Search for the cell housing the specified text and yield its (x, y) center coordinate. 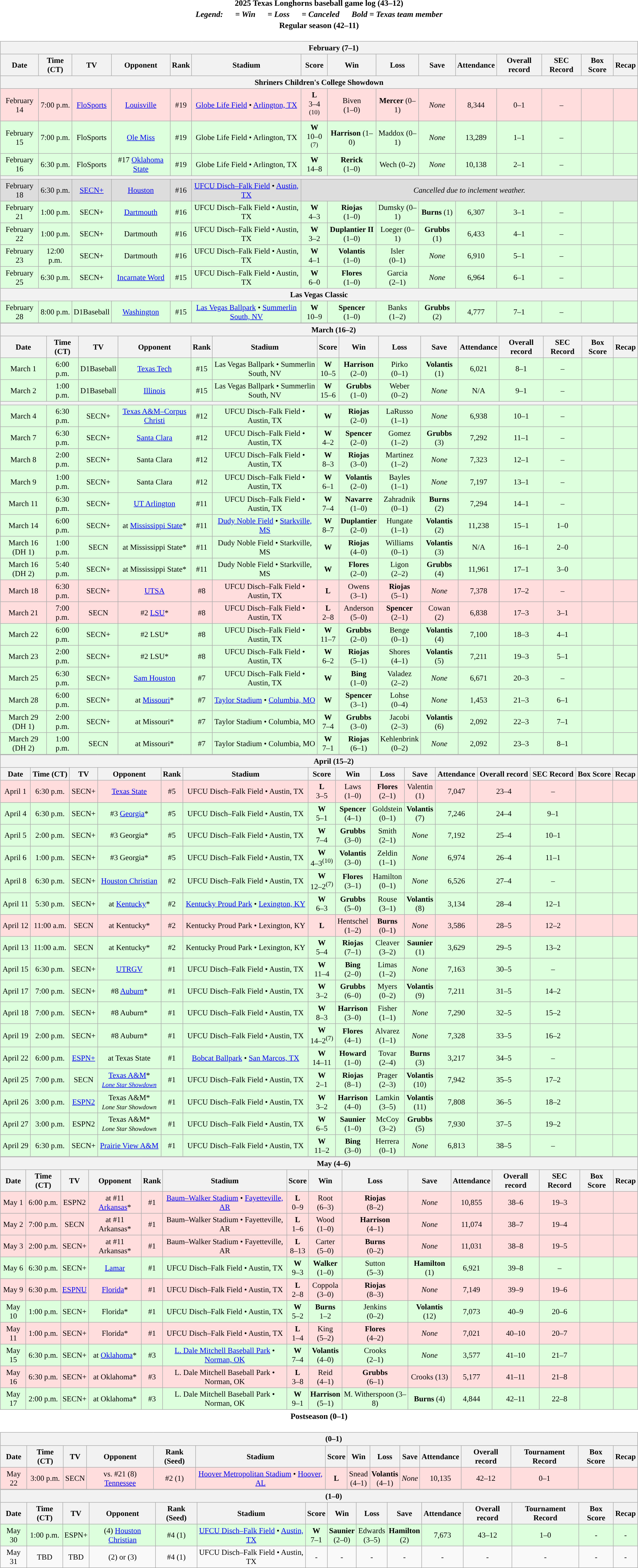
Rouse(3–1) (387, 904)
Lohse(0–4) (399, 700)
W6–5 (322, 1124)
37–5 (504, 1124)
19–6 (560, 1289)
L3–8 (297, 1377)
Hamilton(2) (404, 1535)
Zeldin(1–1) (387, 857)
Lamkin(3–5) (387, 1101)
3–0 (562, 569)
W6–3 (322, 904)
(0–1) (319, 1439)
March 29 (DH 1) (23, 722)
22–3 (521, 722)
31–5 (504, 991)
March 22 (23, 634)
W4–2 (328, 438)
Cancelled due to inclement weather. (469, 190)
W11–2 (322, 1145)
February 14 (20, 105)
Harrison(2–0) (359, 369)
Wech (0–2) (397, 164)
Riojas(8–3) (375, 1289)
L0–9 (297, 1202)
Grubbs (1) (437, 234)
W6–2 (328, 657)
April 1 (16, 791)
Williams(0–1) (399, 547)
Flores(4–2) (375, 1333)
W15–6 (328, 391)
21–3 (521, 700)
Grubbs(6–0) (353, 991)
7,290 (456, 1013)
Grubbs (2) (437, 312)
L1–6 (297, 1225)
Volantis(1–0) (351, 256)
29–5 (504, 947)
April 5 (16, 835)
38–7 (516, 1225)
6,938 (478, 416)
Root(6–3) (325, 1202)
Houston Christian (129, 881)
2–0 (562, 547)
Dumsky (0–1) (397, 212)
Goldstein(0–1) (387, 813)
Myers(0–2) (387, 991)
W14–11 (322, 1058)
19–5 (560, 1246)
Riojas(7–1) (353, 947)
Snead(4–1) (359, 1478)
Ole Miss (141, 137)
7,047 (456, 791)
April 18 (16, 1013)
Texas A&M–Corpus Christi (154, 416)
6,433 (476, 234)
March 7 (23, 438)
7,942 (456, 1080)
W4–3(10) (322, 857)
L3–4 (10) (314, 105)
4,844 (471, 1399)
21–8 (560, 1377)
10,855 (471, 1202)
Harrison (1–0) (351, 137)
38–6 (516, 1202)
Jacobi(2–3) (399, 722)
Shores(4–1) (399, 657)
6,910 (476, 256)
Isler(0–1) (397, 256)
Bing(3–0) (353, 1145)
19–4 (560, 1225)
April 22 (16, 1058)
May 15 (13, 1355)
Prairie View A&M (129, 1145)
April 8 (16, 881)
May 6 (13, 1268)
Riojas(8–2) (375, 1202)
W5–1 (322, 813)
7,149 (471, 1289)
13–2 (553, 947)
Volantis(5) (439, 657)
3,217 (456, 1058)
W12–2(7) (322, 881)
Valadez(2–2) (399, 678)
May 30 (14, 1535)
7,673 (442, 1535)
39–9 (516, 1289)
Anderson(5–0) (359, 613)
February 25 (20, 277)
Louisville (141, 105)
UTSA (154, 591)
Banks(1–2) (397, 312)
April 25 (16, 1080)
Gomez(1–2) (399, 438)
3,586 (456, 926)
March 16 (DH 2) (23, 569)
11,074 (471, 1225)
16–2 (553, 1035)
April 17 (16, 991)
Volantis(9) (420, 991)
Grubbs(2–0) (359, 634)
May 22 (14, 1478)
Carter(5–0) (325, 1246)
10,135 (440, 1478)
April 12 (16, 926)
L3–5 (322, 791)
Howard(1–0) (353, 1058)
vs. #21 (8) Tennessee (120, 1478)
Grubbs(1–0) (359, 391)
20–6 (560, 1312)
Hamilton(1) (430, 1268)
Weber(0–2) (399, 391)
Riojas(6–1) (359, 744)
Grubbs(5) (420, 1124)
#17 Oklahoma State (141, 164)
#2 (1) (174, 1478)
April (15–2) (319, 761)
13,289 (476, 137)
W5–2 (297, 1312)
Incarnate Word (141, 277)
25–4 (504, 835)
6,838 (478, 613)
ESPNU (74, 1289)
March 4 (23, 416)
13–1 (521, 481)
23–3 (521, 744)
23–4 (504, 791)
Volantis(4) (439, 634)
May 9 (13, 1289)
12:00 p.m. (55, 256)
Jenkins(0–2) (375, 1312)
Spencer(2–1) (399, 613)
Harrison(4–1) (375, 1225)
Texas State (129, 791)
Hentschel(1–2) (353, 926)
15–1 (521, 525)
20–7 (560, 1333)
7,192 (456, 835)
Washington (141, 312)
April 4 (16, 813)
2–1 (519, 164)
W10–0 (7) (314, 137)
Flores(1–0) (351, 277)
Riojas(2–0) (359, 416)
14–2 (553, 991)
W14–2(7) (322, 1035)
Volantis(3–0) (353, 857)
Bing(2–0) (353, 969)
May 1 (13, 1202)
Lamar (115, 1268)
8:00 p.m. (55, 312)
6,671 (478, 678)
Spencer(2–0) (359, 438)
Flores(4–1) (353, 1035)
W6–1 (328, 481)
March 16 (DH 1) (23, 547)
41–11 (516, 1377)
May 31 (14, 1557)
Volantis (1) (439, 369)
May 17 (13, 1399)
March 23 (23, 657)
10,138 (476, 164)
May 10 (13, 1312)
March 18 (23, 591)
43–12 (487, 1535)
Grubbs(5–0) (353, 904)
Ligon(2–2) (399, 569)
38–5 (504, 1145)
Bobcat Ballpark • San Marcos, TX (245, 1058)
3,134 (456, 904)
Prager(2–3) (387, 1080)
March 11 (23, 504)
Cowan(2) (439, 613)
Wood(1–0) (325, 1225)
Spencer(4–1) (353, 813)
Volantis (12) (430, 1312)
Riojas(1–0) (351, 212)
Zahradnik(0–1) (399, 504)
April 27 (16, 1124)
Volantis(4–1) (385, 1478)
22–8 (560, 1399)
April 26 (16, 1101)
Maddox (0–1) (397, 137)
Burns1–2 (325, 1312)
38–8 (516, 1246)
42–11 (516, 1399)
18–2 (553, 1101)
King(5–2) (325, 1333)
Martinez(1–2) (399, 460)
Crooks(2–1) (375, 1355)
7,246 (456, 813)
41–10 (516, 1355)
Volantis(7) (420, 813)
6,813 (456, 1145)
W10–9 (314, 312)
39–8 (516, 1268)
6,974 (456, 857)
M. Witherspoon (3–8) (375, 1399)
Hoover Metropolitan Stadium • Hoover, AL (261, 1478)
Limas(1–2) (387, 969)
Spencer(3–1) (359, 700)
Burns(3) (420, 1058)
W4–3 (314, 212)
Alvarez(1–1) (387, 1035)
7,163 (456, 969)
19–2 (553, 1124)
1–1 (519, 137)
W2–1 (322, 1080)
Saunier(2–0) (342, 1535)
Grubbs(6–1) (375, 1377)
Herrera(0–1) (387, 1145)
Reid(4–1) (325, 1377)
at Texas State (129, 1058)
W11–7 (328, 634)
March 29 (DH 2) (23, 744)
Volantis(4–0) (325, 1355)
March 21 (23, 613)
Loeger (0–1) (397, 234)
Illinois (154, 391)
26–4 (504, 857)
March (16–2) (319, 330)
April 15 (16, 969)
Volantis(2–0) (359, 481)
March 14 (23, 525)
Burns(2) (439, 504)
Pirko(0–1) (399, 369)
Fisher(1–1) (387, 1013)
Coppola(3–0) (325, 1289)
Crooks (13) (430, 1377)
W14–8 (314, 164)
Grubbs(3) (439, 438)
32–5 (504, 1013)
W10–5 (328, 369)
Cleaver(3–2) (387, 947)
7,021 (471, 1333)
42–12 (486, 1478)
February 16 (20, 164)
April 11 (16, 904)
Laws(1–0) (353, 791)
Valentin(1) (420, 791)
16–1 (521, 547)
Smith(2–1) (387, 835)
Navarre(1–0) (359, 504)
February 28 (20, 312)
L1–4 (297, 1333)
February 18 (20, 190)
7,073 (471, 1312)
7,292 (478, 438)
4,777 (476, 312)
7,808 (456, 1101)
Texas Tech (154, 369)
7,378 (478, 591)
17–3 (521, 613)
Harrison(3–0) (353, 1013)
Duplantier(2–0) (359, 525)
24–4 (504, 813)
Burns (4) (430, 1399)
April 19 (16, 1035)
March 28 (23, 700)
(4) Houston Christian (122, 1535)
Las Vegas Classic (319, 295)
Flores(2–1) (387, 791)
28–4 (504, 904)
11,961 (478, 569)
3,577 (471, 1355)
12–2 (553, 926)
5,177 (471, 1377)
L8–13 (297, 1246)
Saunier(1) (420, 947)
Harrison(5–1) (325, 1399)
Flores(3–1) (353, 881)
W9–1 (297, 1399)
Bing(1–0) (359, 678)
18–3 (521, 634)
UTRGV (129, 969)
6,307 (476, 212)
W11–4 (322, 969)
27–4 (504, 881)
Garcia(2–1) (397, 277)
6,526 (456, 881)
28–5 (504, 926)
7,294 (478, 504)
W9–3 (297, 1268)
21–7 (560, 1355)
Burns (1) (437, 212)
6,021 (478, 369)
30–5 (504, 969)
Hungate(1–1) (399, 525)
6,921 (471, 1268)
Riojas(3–0) (359, 460)
February 15 (20, 137)
May 16 (13, 1377)
Spencer(1–0) (351, 312)
17–1 (521, 569)
(1–0) (319, 1496)
April 13 (16, 947)
May 3 (13, 1246)
Volantis(10) (420, 1080)
3,629 (456, 947)
(2) or (3) (122, 1557)
February 21 (20, 212)
7,328 (456, 1035)
Bayles(1–1) (399, 481)
Volantis(6) (439, 722)
March 2 (23, 391)
Houston (141, 190)
1,453 (478, 700)
11,031 (471, 1246)
Volantis(3) (439, 547)
40–9 (516, 1312)
35–5 (504, 1080)
5:30 p.m. (50, 904)
Benge(0–1) (399, 634)
Grubbs (4) (439, 569)
UT Arlington (154, 504)
Volantis(8) (420, 904)
Burns(0–2) (375, 1246)
W4–1 (314, 256)
8,344 (476, 105)
5:40 p.m. (63, 569)
Riojas(8–1) (353, 1080)
7,100 (478, 634)
Owens(3–1) (359, 591)
Sam Houston (154, 678)
Riojas(4–0) (359, 547)
May (4–6) (319, 1163)
W8–7 (328, 525)
March 1 (23, 369)
March 8 (23, 460)
Hamilton(0–1) (387, 881)
Sutton(5–3) (375, 1268)
Mercer (0–1) (397, 105)
Rerick(1–0) (351, 164)
February 22 (20, 234)
7,197 (478, 481)
7,930 (456, 1124)
36–5 (504, 1101)
April 6 (16, 857)
February (7–1) (319, 48)
February 23 (20, 256)
March 25 (23, 678)
33–5 (504, 1035)
6,964 (476, 277)
14–1 (521, 504)
Saunier(1–0) (353, 1124)
May 11 (13, 1333)
Biven(1–0) (351, 105)
7,323 (478, 460)
April 29 (16, 1145)
W6–0 (314, 277)
W5–4 (322, 947)
34–5 (504, 1058)
Kehlenbrink(0–2) (399, 744)
Duplantier II(1–0) (351, 234)
Harrison(4–0) (353, 1101)
LaRusso(1–1) (399, 416)
McCoy(3–2) (387, 1124)
Shriners Children's College Showdown (319, 82)
20–3 (521, 678)
Volantis(2) (439, 525)
15–2 (553, 1013)
Edwards(3–5) (372, 1535)
Volantis(11) (420, 1101)
March 9 (23, 481)
Burns(0–1) (387, 926)
Walker(1–0) (325, 1268)
May 2 (13, 1225)
Flores(2–0) (359, 569)
40–10 (516, 1333)
11,238 (478, 525)
Tovar(2–4) (387, 1058)
